Output the [X, Y] coordinate of the center of the cell containing the given text.  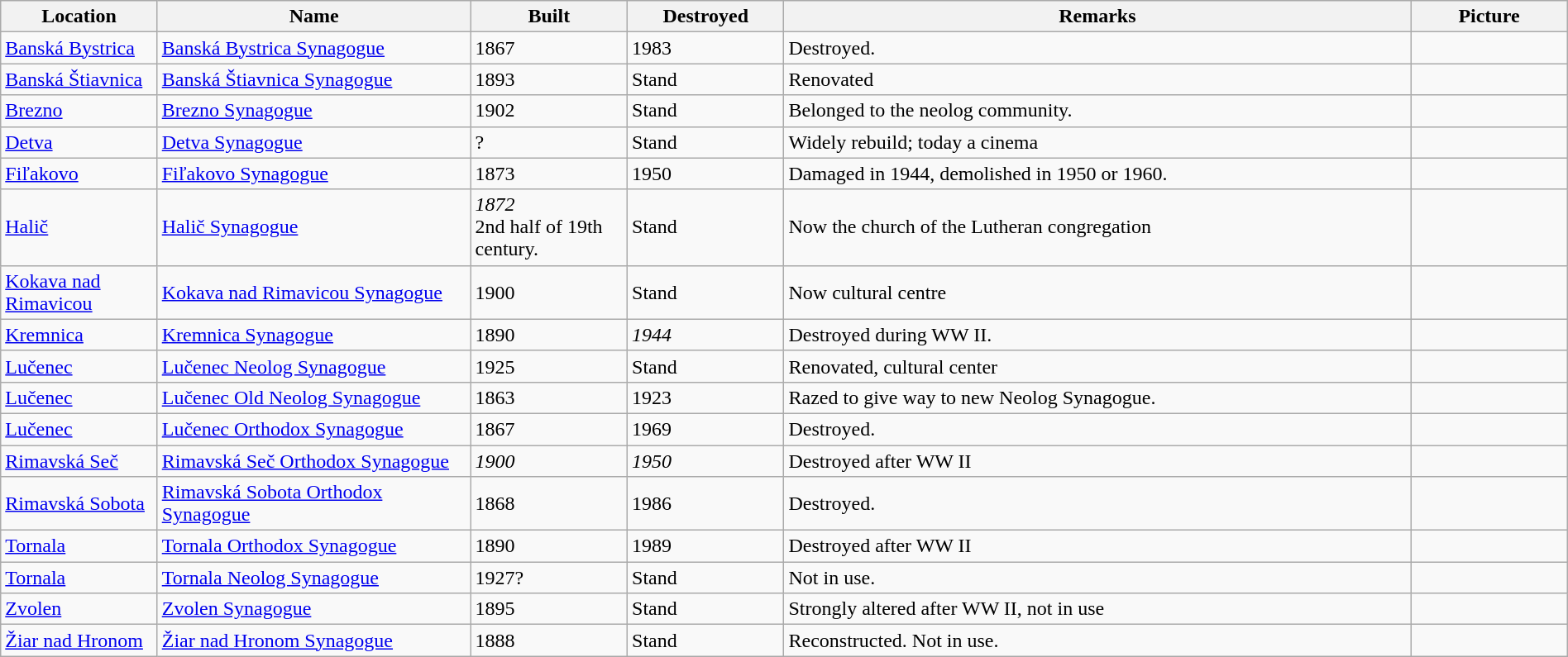
1888 [549, 640]
Destroyed [706, 17]
Kremnica [79, 335]
1986 [706, 504]
Damaged in 1944, demolished in 1950 or 1960. [1097, 174]
1944 [706, 335]
Built [549, 17]
Renovated [1097, 79]
Kokava nad Rimavicou Synagogue [314, 293]
Reconstructed. Not in use. [1097, 640]
Rimavská Seč [79, 460]
Halič [79, 227]
Rimavská Seč Orthodox Synagogue [314, 460]
Remarks [1097, 17]
Location [79, 17]
Halič Synagogue [314, 227]
Kokava nad Rimavicou [79, 293]
Tornala Orthodox Synagogue [314, 546]
1925 [549, 366]
Rimavská Sobota [79, 504]
1873 [549, 174]
1989 [706, 546]
Renovated, cultural center [1097, 366]
Brezno [79, 111]
Now cultural centre [1097, 293]
18722nd half of 19th century. [549, 227]
Tornala Neolog Synagogue [314, 578]
Banská Štiavnica Synagogue [314, 79]
? [549, 142]
Lučenec Neolog Synagogue [314, 366]
Banská Bystrica [79, 48]
Brezno Synagogue [314, 111]
1868 [549, 504]
Strongly altered after WW II, not in use [1097, 609]
Not in use. [1097, 578]
Detva [79, 142]
1895 [549, 609]
Banská Štiavnica [79, 79]
1923 [706, 398]
Žiar nad Hronom [79, 640]
Destroyed during WW II. [1097, 335]
1863 [549, 398]
Rimavská Sobota Orthodox Synagogue [314, 504]
Name [314, 17]
Fiľakovo Synagogue [314, 174]
Picture [1489, 17]
Kremnica Synagogue [314, 335]
1969 [706, 429]
Banská Bystrica Synagogue [314, 48]
Zvolen [79, 609]
1893 [549, 79]
Lučenec Orthodox Synagogue [314, 429]
Fiľakovo [79, 174]
Widely rebuild; today a cinema [1097, 142]
Now the church of the Lutheran congregation [1097, 227]
Detva Synagogue [314, 142]
Lučenec Old Neolog Synagogue [314, 398]
1927? [549, 578]
Žiar nad Hronom Synagogue [314, 640]
1983 [706, 48]
1902 [549, 111]
Zvolen Synagogue [314, 609]
Razed to give way to new Neolog Synagogue. [1097, 398]
Belonged to the neolog community. [1097, 111]
